Return [X, Y] of the center of cell containing provided text 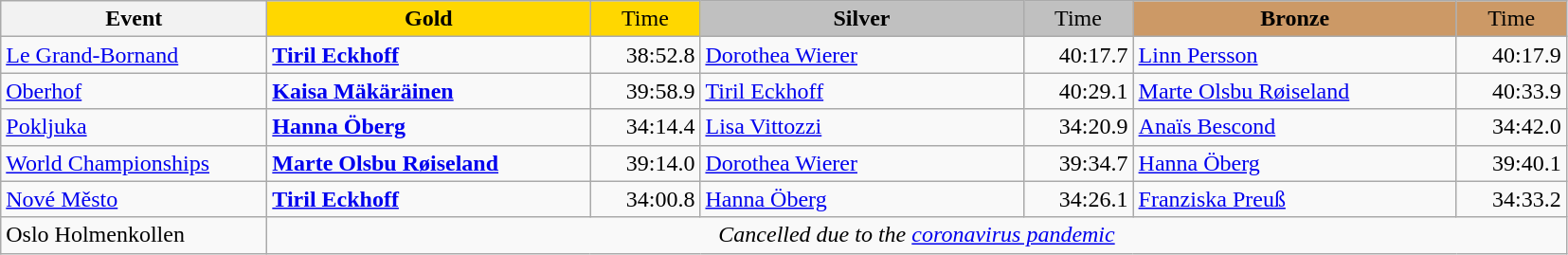
38:52.8 [645, 55]
World Championships [135, 163]
Lisa Vittozzi [862, 127]
39:14.0 [645, 163]
Nové Město [135, 199]
Oslo Holmenkollen [135, 235]
40:17.9 [1511, 55]
34:14.4 [645, 127]
Event [135, 19]
Gold [428, 19]
Franziska Preuß [1294, 199]
34:00.8 [645, 199]
Silver [862, 19]
Linn Persson [1294, 55]
Pokljuka [135, 127]
39:40.1 [1511, 163]
Anaïs Bescond [1294, 127]
34:33.2 [1511, 199]
39:58.9 [645, 91]
Cancelled due to the coronavirus pandemic [917, 235]
Bronze [1294, 19]
40:33.9 [1511, 91]
Kaisa Mäkäräinen [428, 91]
34:20.9 [1078, 127]
40:29.1 [1078, 91]
Oberhof [135, 91]
Le Grand-Bornand [135, 55]
39:34.7 [1078, 163]
40:17.7 [1078, 55]
34:26.1 [1078, 199]
34:42.0 [1511, 127]
